Scan for the cell matching the given text and deliver its [X, Y] coordinate at center. 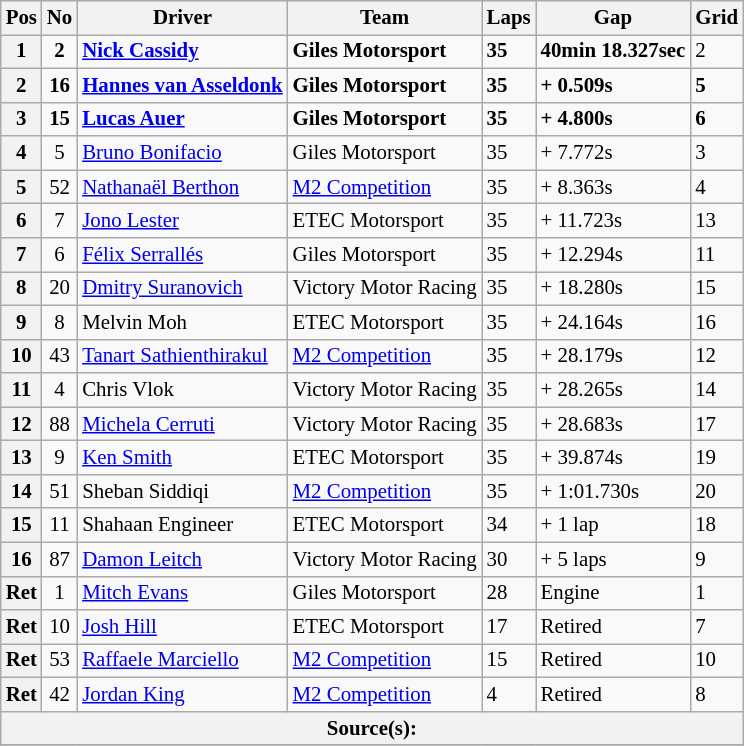
Driver [182, 18]
+ 24.164s [614, 322]
Bruno Bonifacio [182, 153]
+ 18.280s [614, 288]
Josh Hill [182, 627]
Chris Vlok [182, 390]
43 [60, 356]
+ 8.363s [614, 187]
+ 11.723s [614, 221]
+ 0.509s [614, 85]
+ 39.874s [614, 458]
Melvin Moh [182, 322]
28 [509, 593]
Pos [22, 18]
+ 12.294s [614, 255]
Shahaan Engineer [182, 525]
Engine [614, 593]
53 [60, 661]
87 [60, 559]
30 [509, 559]
Source(s): [372, 728]
40min 18.327sec [614, 51]
Félix Serrallés [182, 255]
Mitch Evans [182, 593]
51 [60, 491]
Hannes van Asseldonk [182, 85]
+ 28.265s [614, 390]
18 [716, 525]
Sheban Siddiqi [182, 491]
+ 4.800s [614, 119]
88 [60, 424]
Jordan King [182, 695]
+ 28.179s [614, 356]
42 [60, 695]
Team [385, 18]
Nick Cassidy [182, 51]
19 [716, 458]
Laps [509, 18]
Damon Leitch [182, 559]
Lucas Auer [182, 119]
+ 5 laps [614, 559]
Nathanaël Berthon [182, 187]
+ 1:01.730s [614, 491]
Raffaele Marciello [182, 661]
+ 28.683s [614, 424]
Ken Smith [182, 458]
52 [60, 187]
Michela Cerruti [182, 424]
+ 7.772s [614, 153]
Gap [614, 18]
Tanart Sathienthirakul [182, 356]
No [60, 18]
Grid [716, 18]
Jono Lester [182, 221]
+ 1 lap [614, 525]
34 [509, 525]
Dmitry Suranovich [182, 288]
